Locate the cell with the specified text and output its [X, Y] center coordinate. 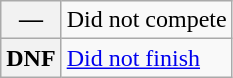
— [31, 20]
DNF [31, 58]
Did not finish [146, 58]
Did not compete [146, 20]
